Capture the cell that displays the provided text and extract its [x, y] central coordinate. 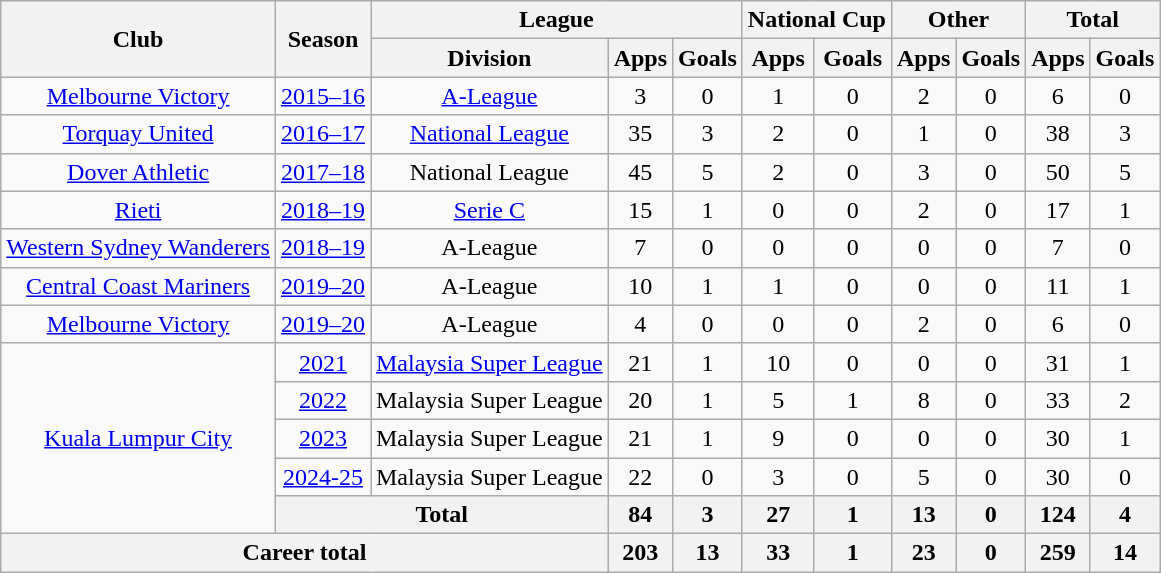
2021 [322, 362]
259 [1058, 553]
Season [322, 39]
2024-25 [322, 477]
Dover Athletic [138, 172]
Serie C [489, 210]
2022 [322, 400]
2023 [322, 438]
Torquay United [138, 134]
National Cup [816, 20]
Career total [304, 553]
Other [958, 20]
Division [489, 58]
35 [640, 134]
Central Coast Mariners [138, 286]
Kuala Lumpur City [138, 438]
8 [923, 400]
20 [640, 400]
9 [778, 438]
2017–18 [322, 172]
League [556, 20]
14 [1125, 553]
Rieti [138, 210]
50 [1058, 172]
22 [640, 477]
17 [1058, 210]
31 [1058, 362]
2015–16 [322, 96]
2016–17 [322, 134]
Western Sydney Wanderers [138, 248]
11 [1058, 286]
203 [640, 553]
15 [640, 210]
45 [640, 172]
124 [1058, 515]
23 [923, 553]
84 [640, 515]
Club [138, 39]
38 [1058, 134]
27 [778, 515]
